Output the [X, Y] coordinate of the center of the cell containing the given text.  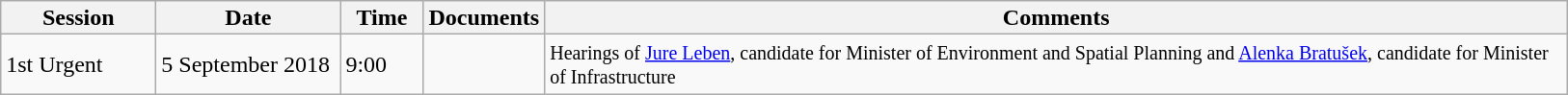
Documents [484, 17]
Date [249, 17]
Hearings of Jure Leben, candidate for Minister of Environment and Spatial Planning and Alenka Bratušek, candidate for Minister of Infrastructure [1057, 64]
1st Urgent [79, 64]
9:00 [382, 64]
Comments [1057, 17]
5 September 2018 [249, 64]
Session [79, 17]
Time [382, 17]
